Output the (x, y) coordinate of the center of the cell containing the given text.  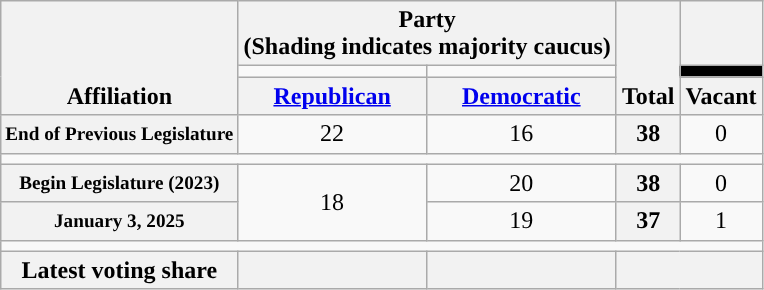
Republican (332, 96)
37 (648, 221)
Vacant (721, 96)
End of Previous Legislature (120, 134)
Begin Legislature (2023) (120, 183)
Affiliation (120, 58)
Latest voting share (120, 270)
1 (721, 221)
16 (521, 134)
January 3, 2025 (120, 221)
Party (Shading indicates majority caucus) (427, 34)
22 (332, 134)
20 (521, 183)
Total (648, 58)
19 (521, 221)
18 (332, 202)
Democratic (521, 96)
